Capture the cell that displays the provided text and extract its (x, y) central coordinate. 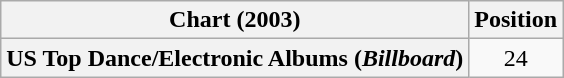
US Top Dance/Electronic Albums (Billboard) (235, 58)
Position (516, 20)
24 (516, 58)
Chart (2003) (235, 20)
